From the cell containing the given text, extract its center point as [x, y] coordinate. 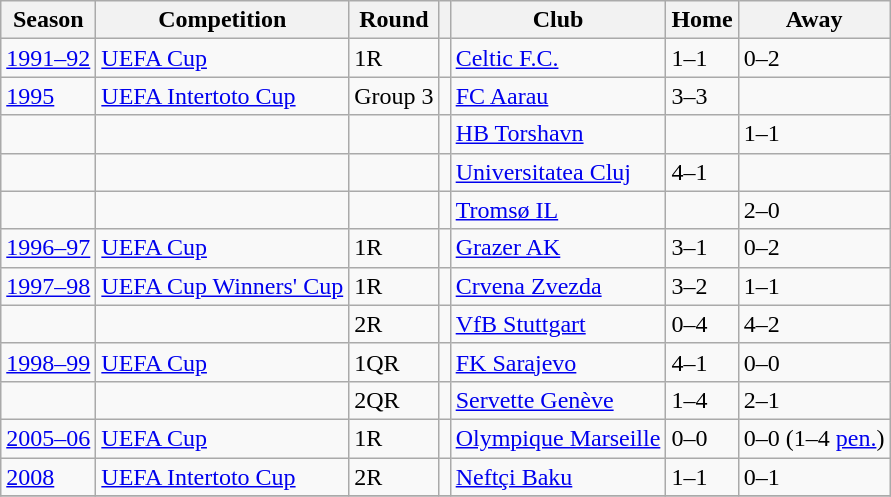
2QR [394, 400]
Round [394, 20]
3–1 [702, 248]
Neftçi Baku [558, 477]
VfB Stuttgart [558, 324]
1–4 [702, 400]
Season [48, 20]
4–2 [814, 324]
Celtic F.C. [558, 58]
3–3 [702, 96]
Home [702, 20]
FK Sarajevo [558, 362]
0–4 [702, 324]
Servette Genève [558, 400]
1997–98 [48, 286]
UEFA Cup Winners' Cup [222, 286]
Olympique Marseille [558, 438]
Tromsø IL [558, 210]
0–1 [814, 477]
Away [814, 20]
3–2 [702, 286]
Grazer AK [558, 248]
Club [558, 20]
1998–99 [48, 362]
1991–92 [48, 58]
Crvena Zvezda [558, 286]
Competition [222, 20]
0–0 (1–4 pen.) [814, 438]
FC Aarau [558, 96]
1995 [48, 96]
2008 [48, 477]
2005–06 [48, 438]
1QR [394, 362]
HB Torshavn [558, 134]
2–0 [814, 210]
1996–97 [48, 248]
2–1 [814, 400]
Group 3 [394, 96]
Universitatea Cluj [558, 172]
